Identify which cell holds the provided text, then report its [x, y] central coordinate. 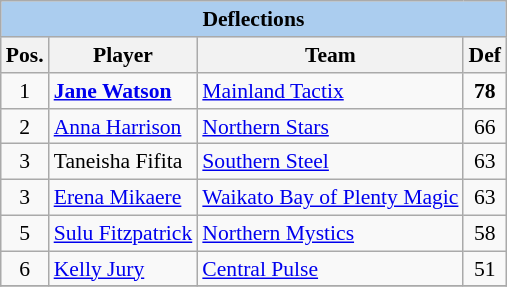
Anna Harrison [124, 126]
Mainland Tactix [330, 91]
Kelly Jury [124, 269]
Central Pulse [330, 269]
1 [25, 91]
66 [484, 126]
Def [484, 55]
Erena Mikaere [124, 197]
2 [25, 126]
Team [330, 55]
5 [25, 233]
Deflections [254, 19]
58 [484, 233]
Sulu Fitzpatrick [124, 233]
78 [484, 91]
Waikato Bay of Plenty Magic [330, 197]
Taneisha Fifita [124, 162]
Player [124, 55]
51 [484, 269]
Jane Watson [124, 91]
Southern Steel [330, 162]
Pos. [25, 55]
Northern Stars [330, 126]
Northern Mystics [330, 233]
6 [25, 269]
